Output the [X, Y] coordinate of the center of the cell containing the given text.  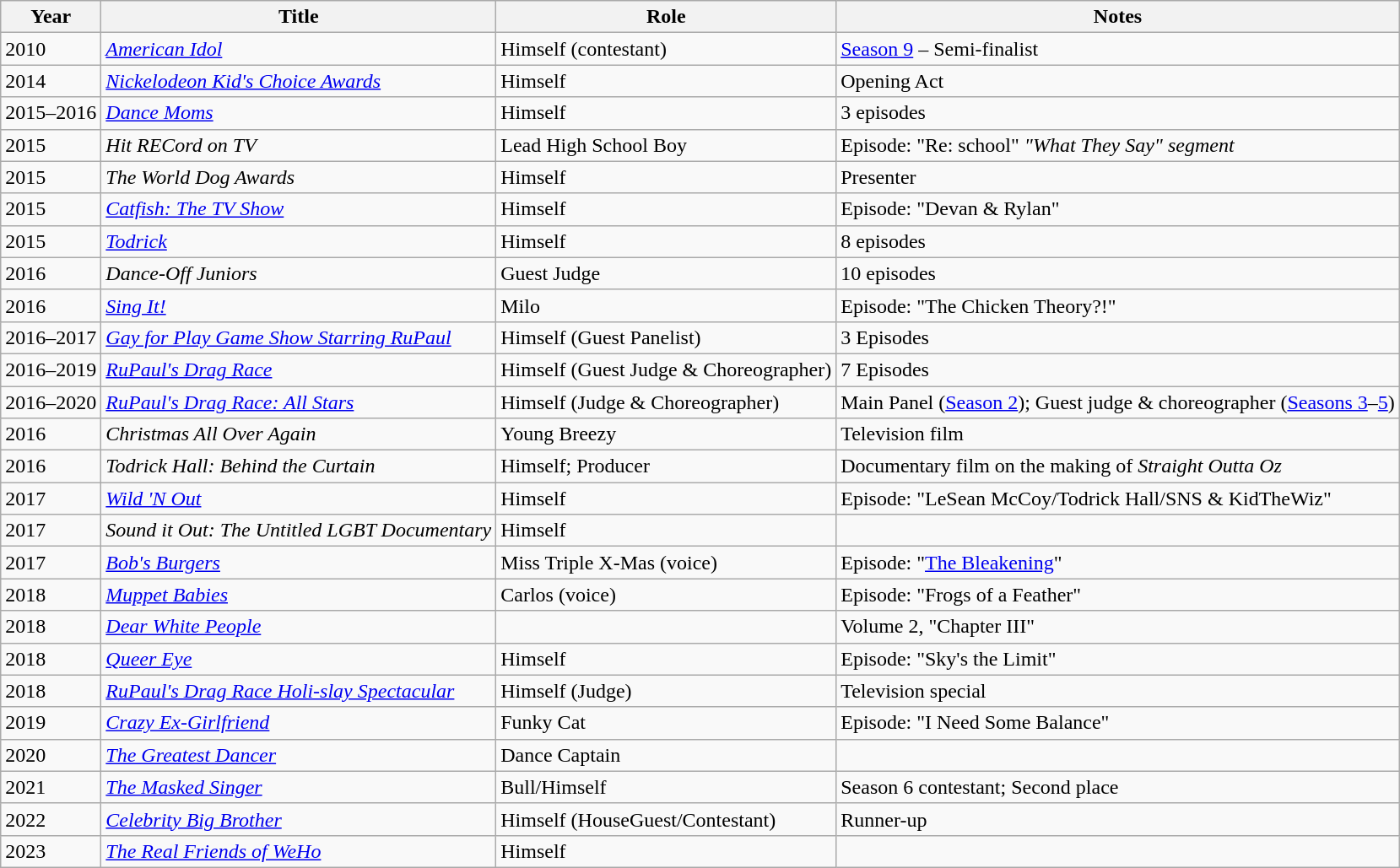
Title [299, 17]
Bull/Himself [667, 787]
Sound it Out: The Untitled LGBT Documentary [299, 531]
The Real Friends of WeHo [299, 851]
Volume 2, "Chapter III" [1118, 627]
Season 9 – Semi-finalist [1118, 49]
Himself (Guest Judge & Choreographer) [667, 369]
Muppet Babies [299, 595]
Himself (HouseGuest/Contestant) [667, 819]
Himself; Producer [667, 466]
Dance-Off Juniors [299, 273]
Young Breezy [667, 434]
Presenter [1118, 177]
Notes [1118, 17]
Wild 'N Out [299, 499]
RuPaul's Drag Race Holi-slay Spectacular [299, 691]
Guest Judge [667, 273]
2021 [51, 787]
2019 [51, 723]
The Masked Singer [299, 787]
Bob's Burgers [299, 563]
Funky Cat [667, 723]
RuPaul's Drag Race: All Stars [299, 402]
Himself (Guest Panelist) [667, 337]
Hit RECord on TV [299, 145]
Himself (contestant) [667, 49]
Episode: "Re: school" "What They Say" segment [1118, 145]
Dear White People [299, 627]
7 Episodes [1118, 369]
2010 [51, 49]
Episode: "The Chicken Theory?!" [1118, 305]
Role [667, 17]
The World Dog Awards [299, 177]
Miss Triple X-Mas (voice) [667, 563]
2020 [51, 755]
3 Episodes [1118, 337]
Main Panel (Season 2); Guest judge & choreographer (Seasons 3–5) [1118, 402]
RuPaul's Drag Race [299, 369]
Nickelodeon Kid's Choice Awards [299, 81]
Carlos (voice) [667, 595]
Television special [1118, 691]
2016–2019 [51, 369]
2015–2016 [51, 113]
10 episodes [1118, 273]
Documentary film on the making of Straight Outta Oz [1118, 466]
Runner-up [1118, 819]
Season 6 contestant; Second place [1118, 787]
Crazy Ex-Girlfriend [299, 723]
American Idol [299, 49]
Episode: "Frogs of a Feather" [1118, 595]
2014 [51, 81]
Lead High School Boy [667, 145]
3 episodes [1118, 113]
Queer Eye [299, 659]
Gay for Play Game Show Starring RuPaul [299, 337]
Episode: "Devan & Rylan" [1118, 209]
Year [51, 17]
Television film [1118, 434]
Dance Captain [667, 755]
Episode: "I Need Some Balance" [1118, 723]
2016–2017 [51, 337]
Episode: "Sky's the Limit" [1118, 659]
Himself (Judge) [667, 691]
2016–2020 [51, 402]
Christmas All Over Again [299, 434]
Episode: "LeSean McCoy/Todrick Hall/SNS & KidTheWiz" [1118, 499]
Episode: "The Bleakening" [1118, 563]
Opening Act [1118, 81]
Celebrity Big Brother [299, 819]
Milo [667, 305]
Dance Moms [299, 113]
The Greatest Dancer [299, 755]
Himself (Judge & Choreographer) [667, 402]
8 episodes [1118, 241]
2022 [51, 819]
Todrick Hall: Behind the Curtain [299, 466]
Todrick [299, 241]
Catfish: The TV Show [299, 209]
2023 [51, 851]
Sing It! [299, 305]
